Pinpoint the cell where the given text exists, returning its (X, Y) midpoint coordinate. 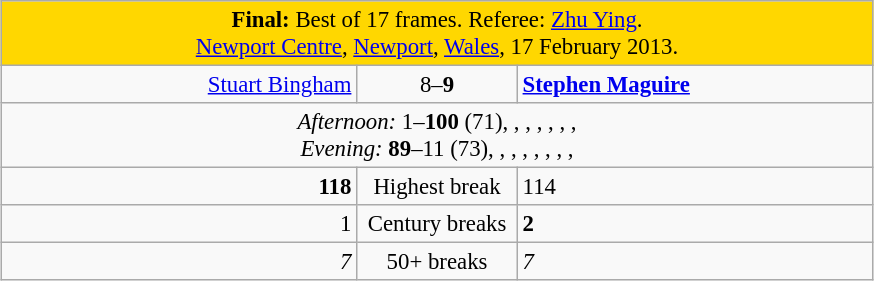
118 (179, 187)
2 (695, 224)
Highest break (438, 187)
8–9 (438, 85)
114 (695, 187)
50+ breaks (438, 262)
Final: Best of 17 frames. Referee: Zhu Ying.Newport Centre, Newport, Wales, 17 February 2013. (437, 34)
Stuart Bingham (179, 85)
Stephen Maguire (695, 85)
Century breaks (438, 224)
1 (179, 224)
Afternoon: 1–100 (71), , , , , , , Evening: 89–11 (73), , , , , , , , (437, 136)
